For the text-containing cell, return its midpoint in [x, y] coordinate format. 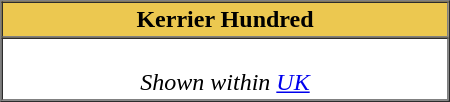
Kerrier Hundred [226, 20]
Shown within UK [226, 70]
